Identify which cell holds the provided text, then report its [x, y] central coordinate. 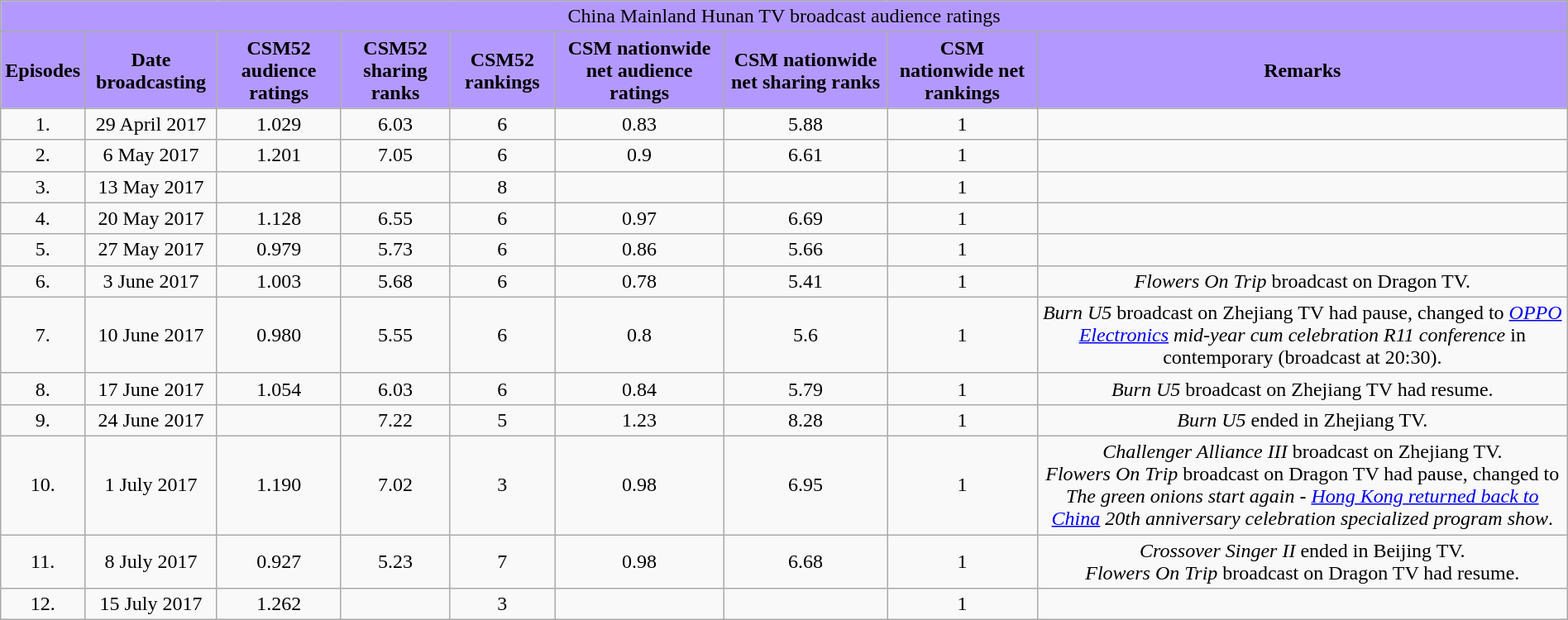
7.22 [395, 420]
0.9 [640, 155]
8. [43, 389]
5.68 [395, 281]
0.83 [640, 124]
1.029 [278, 124]
0.97 [640, 218]
5.73 [395, 250]
Burn U5 broadcast on Zhejiang TV had resume. [1302, 389]
Flowers On Trip broadcast on Dragon TV. [1302, 281]
7 [502, 560]
12. [43, 604]
6.95 [806, 484]
1.128 [278, 218]
5.23 [395, 560]
27 May 2017 [151, 250]
CSM52 sharing ranks [395, 70]
0.980 [278, 335]
3. [43, 187]
15 July 2017 [151, 604]
1.23 [640, 420]
20 May 2017 [151, 218]
Burn U5 broadcast on Zhejiang TV had pause, changed to OPPO Electronics mid-year cum celebration R11 conference in contemporary (broadcast at 20:30). [1302, 335]
6.69 [806, 218]
17 June 2017 [151, 389]
11. [43, 560]
0.78 [640, 281]
3 June 2017 [151, 281]
8 July 2017 [151, 560]
6 May 2017 [151, 155]
Crossover Singer II ended in Beijing TV. Flowers On Trip broadcast on Dragon TV had resume. [1302, 560]
1.003 [278, 281]
7.02 [395, 484]
5.66 [806, 250]
0.8 [640, 335]
6.68 [806, 560]
7. [43, 335]
6.61 [806, 155]
29 April 2017 [151, 124]
5 [502, 420]
5.41 [806, 281]
Date broadcasting [151, 70]
0.86 [640, 250]
5.88 [806, 124]
CSM52 audience ratings [278, 70]
4. [43, 218]
1.262 [278, 604]
5.6 [806, 335]
2. [43, 155]
6. [43, 281]
1.201 [278, 155]
China Mainland Hunan TV broadcast audience ratings [784, 17]
9. [43, 420]
0.927 [278, 560]
Episodes [43, 70]
Burn U5 ended in Zhejiang TV. [1302, 420]
10. [43, 484]
1.054 [278, 389]
6.55 [395, 218]
1. [43, 124]
1 July 2017 [151, 484]
CSM52 rankings [502, 70]
8 [502, 187]
7.05 [395, 155]
0.84 [640, 389]
5. [43, 250]
CSM nationwide net audience ratings [640, 70]
5.79 [806, 389]
5.55 [395, 335]
CSM nationwide net rankings [962, 70]
24 June 2017 [151, 420]
13 May 2017 [151, 187]
8.28 [806, 420]
1.190 [278, 484]
CSM nationwide net sharing ranks [806, 70]
0.979 [278, 250]
10 June 2017 [151, 335]
Remarks [1302, 70]
